Return the (X, Y) coordinate for the center point of the cell that contains the specified text.  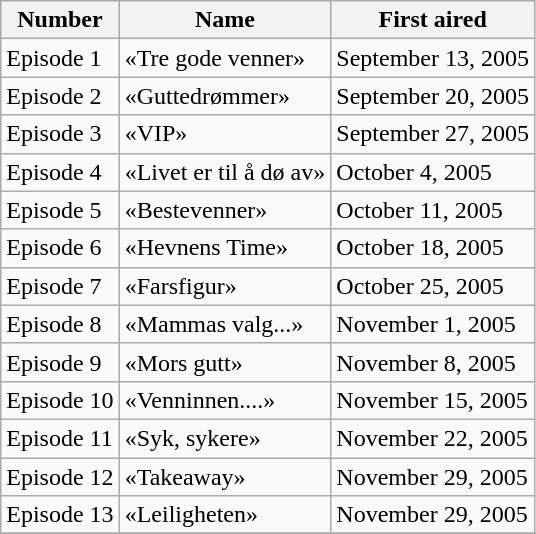
«Mammas valg...» (225, 324)
«Farsfigur» (225, 286)
Episode 8 (60, 324)
Episode 3 (60, 134)
«Tre gode venner» (225, 58)
Episode 4 (60, 172)
October 18, 2005 (433, 248)
«VIP» (225, 134)
Episode 7 (60, 286)
Episode 11 (60, 438)
October 25, 2005 (433, 286)
«Syk, sykere» (225, 438)
September 20, 2005 (433, 96)
«Venninnen....» (225, 400)
Episode 6 (60, 248)
September 27, 2005 (433, 134)
«Hevnens Time» (225, 248)
Episode 1 (60, 58)
Episode 13 (60, 515)
October 11, 2005 (433, 210)
«Guttedrømmer» (225, 96)
November 15, 2005 (433, 400)
Episode 12 (60, 477)
«Takeaway» (225, 477)
First aired (433, 20)
November 1, 2005 (433, 324)
«Mors gutt» (225, 362)
Episode 5 (60, 210)
October 4, 2005 (433, 172)
Name (225, 20)
Episode 10 (60, 400)
Number (60, 20)
Episode 9 (60, 362)
Episode 2 (60, 96)
November 22, 2005 (433, 438)
«Bestevenner» (225, 210)
«Leiligheten» (225, 515)
November 8, 2005 (433, 362)
«Livet er til å dø av» (225, 172)
September 13, 2005 (433, 58)
